Determine the (x, y) coordinate at the center of the cell enclosing the given text.  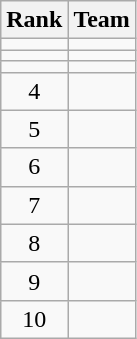
8 (34, 243)
7 (34, 205)
5 (34, 129)
6 (34, 167)
Team (102, 20)
10 (34, 319)
Rank (34, 20)
4 (34, 91)
9 (34, 281)
